Return [x, y] of the center of cell containing provided text 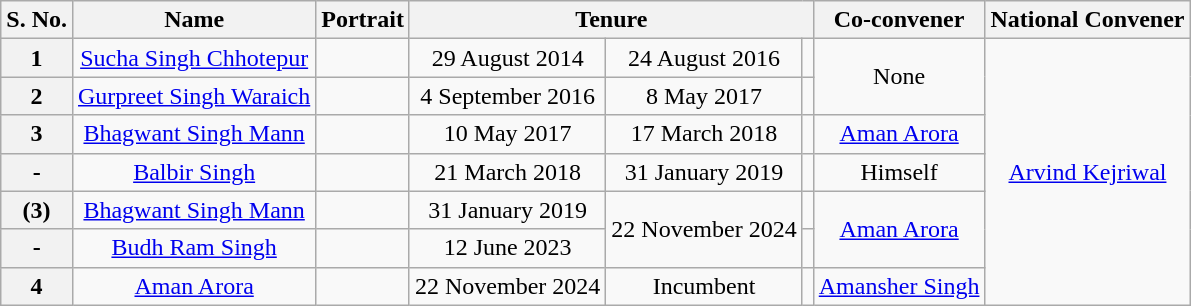
12 June 2023 [507, 248]
21 March 2018 [507, 172]
2 [37, 96]
8 May 2017 [704, 96]
S. No. [37, 20]
Name [194, 20]
Himself [899, 172]
4 September 2016 [507, 96]
17 March 2018 [704, 134]
4 [37, 286]
Budh Ram Singh [194, 248]
Balbir Singh [194, 172]
Gurpreet Singh Waraich [194, 96]
Incumbent [704, 286]
24 August 2016 [704, 58]
None [899, 77]
3 [37, 134]
(3) [37, 210]
National Convener [1088, 20]
Co-convener [899, 20]
Tenure [611, 20]
Sucha Singh Chhotepur [194, 58]
29 August 2014 [507, 58]
Arvind Kejriwal [1088, 172]
Portrait [363, 20]
Amansher Singh [899, 286]
1 [37, 58]
10 May 2017 [507, 134]
